Pinpoint the cell where the given text exists, returning its (x, y) midpoint coordinate. 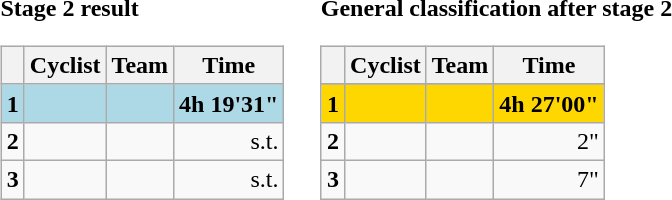
7" (549, 179)
2" (549, 141)
4h 19'31" (229, 103)
4h 27'00" (549, 103)
